Determine the (x, y) coordinate at the center of the cell enclosing the given text.  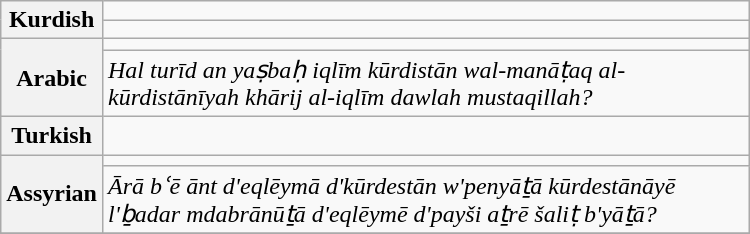
Assyrian (52, 194)
Ārā bʿē ānt d'eqlēymā d'kūrdestān w'penyāṯā kūrdestānāyē l'ḇadar mdabrānūṯā d'eqlēymē d'payši aṯrē šaliṭ b'yāṯā? (426, 200)
Arabic (52, 78)
Kurdish (52, 20)
Turkish (52, 135)
Hal turīd an yaṣbaḥ iqlīm kūrdistān wal-manāṭaq al-kūrdistānīyah khārij al-iqlīm dawlah mustaqillah? (426, 84)
